Output the (x, y) coordinate of the center of the cell containing the given text.  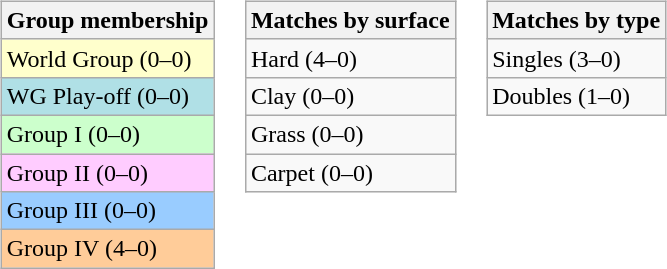
Carpet (0–0) (350, 173)
World Group (0–0) (108, 58)
Hard (4–0) (350, 58)
Matches by type (576, 20)
Singles (3–0) (576, 58)
Group membership (108, 20)
Group IV (4–0) (108, 249)
Group III (0–0) (108, 211)
Group II (0–0) (108, 173)
Group I (0–0) (108, 134)
Matches by surface (350, 20)
Grass (0–0) (350, 134)
Clay (0–0) (350, 96)
Doubles (1–0) (576, 96)
WG Play-off (0–0) (108, 96)
